Locate the cell with the specified text and output its [x, y] center coordinate. 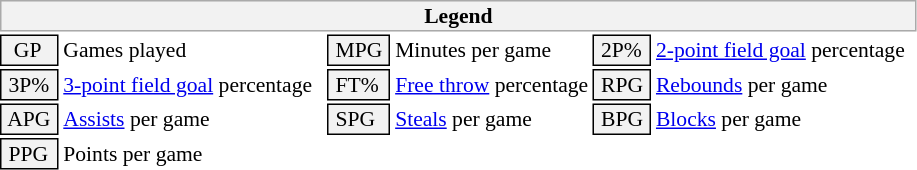
SPG [359, 120]
MPG [359, 50]
2P% [622, 50]
Rebounds per game [785, 85]
Free throw percentage [492, 85]
APG [30, 120]
Minutes per game [492, 50]
BPG [622, 120]
Steals per game [492, 120]
Legend [458, 16]
2-point field goal percentage [785, 50]
Assists per game [193, 120]
GP [30, 50]
Blocks per game [785, 120]
FT% [359, 85]
3-point field goal percentage [193, 85]
PPG [30, 154]
3P% [30, 85]
RPG [622, 85]
Games played [193, 50]
Points per game [193, 154]
